For the text-containing cell, return its midpoint in [X, Y] coordinate format. 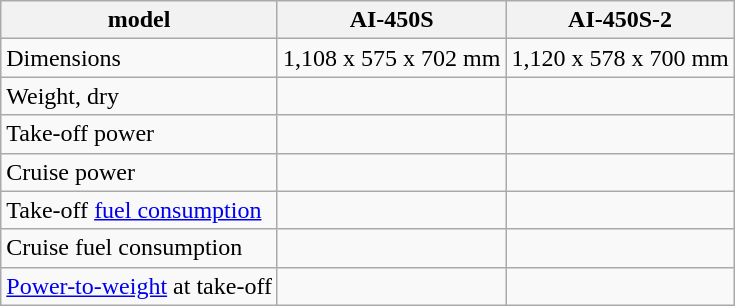
Take-off power [140, 134]
1,120 х 578 х 700 mm [620, 58]
Power-to-weight at take-off [140, 286]
Take-off fuel consumption [140, 210]
Weight, dry [140, 96]
Cruise power [140, 172]
Cruise fuel consumption [140, 248]
AI-450S-2 [620, 20]
model [140, 20]
Dimensions [140, 58]
AI-450S [391, 20]
1,108 х 575 х 702 mm [391, 58]
